Pinpoint the cell where the given text exists, returning its (x, y) midpoint coordinate. 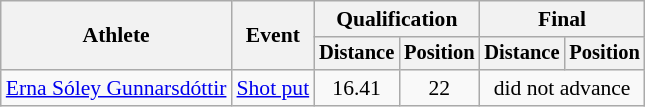
Erna Sóley Gunnarsdóttir (116, 88)
did not advance (562, 88)
Athlete (116, 36)
Event (272, 36)
Final (562, 19)
Shot put (272, 88)
16.41 (356, 88)
Qualification (396, 19)
22 (439, 88)
